Output the (X, Y) coordinate of the center of the cell containing the given text.  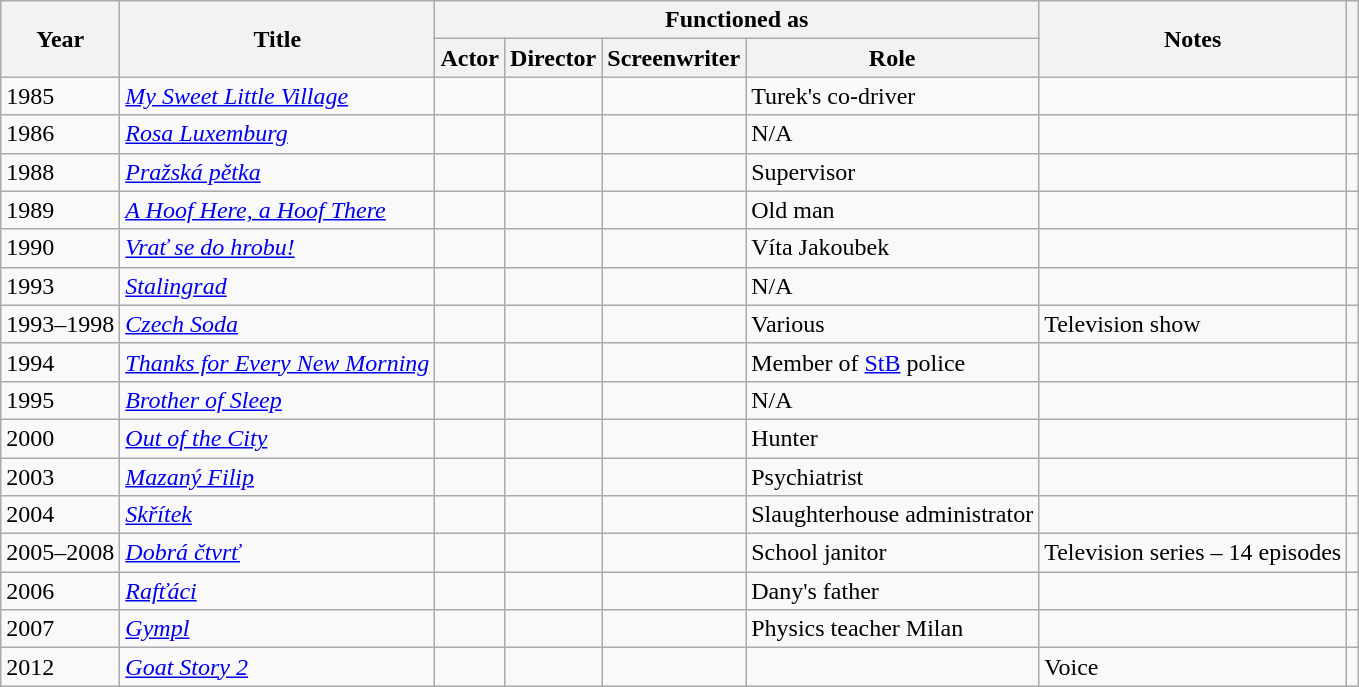
1990 (60, 248)
Functioned as (737, 20)
School janitor (892, 553)
1994 (60, 362)
Víta Jakoubek (892, 248)
2004 (60, 515)
Actor (470, 58)
A Hoof Here, a Hoof There (278, 210)
Television show (1193, 324)
Rafťáci (278, 591)
Slaughterhouse administrator (892, 515)
Physics teacher Milan (892, 629)
Old man (892, 210)
2005–2008 (60, 553)
Year (60, 39)
Brother of Sleep (278, 400)
Gympl (278, 629)
1988 (60, 172)
1993 (60, 286)
Dobrá čtvrť (278, 553)
2012 (60, 667)
Psychiatrist (892, 477)
Skřítek (278, 515)
Various (892, 324)
Turek's co-driver (892, 96)
2003 (60, 477)
Mazaný Filip (278, 477)
Director (554, 58)
Thanks for Every New Morning (278, 362)
Hunter (892, 438)
Stalingrad (278, 286)
My Sweet Little Village (278, 96)
Title (278, 39)
Member of StB police (892, 362)
2000 (60, 438)
Rosa Luxemburg (278, 134)
Role (892, 58)
1995 (60, 400)
1993–1998 (60, 324)
2006 (60, 591)
1985 (60, 96)
Voice (1193, 667)
1989 (60, 210)
Out of the City (278, 438)
2007 (60, 629)
Vrať se do hrobu! (278, 248)
Czech Soda (278, 324)
1986 (60, 134)
Notes (1193, 39)
Goat Story 2 (278, 667)
Television series – 14 episodes (1193, 553)
Dany's father (892, 591)
Pražská pětka (278, 172)
Supervisor (892, 172)
Screenwriter (674, 58)
